Search for the cell housing the specified text and yield its [X, Y] center coordinate. 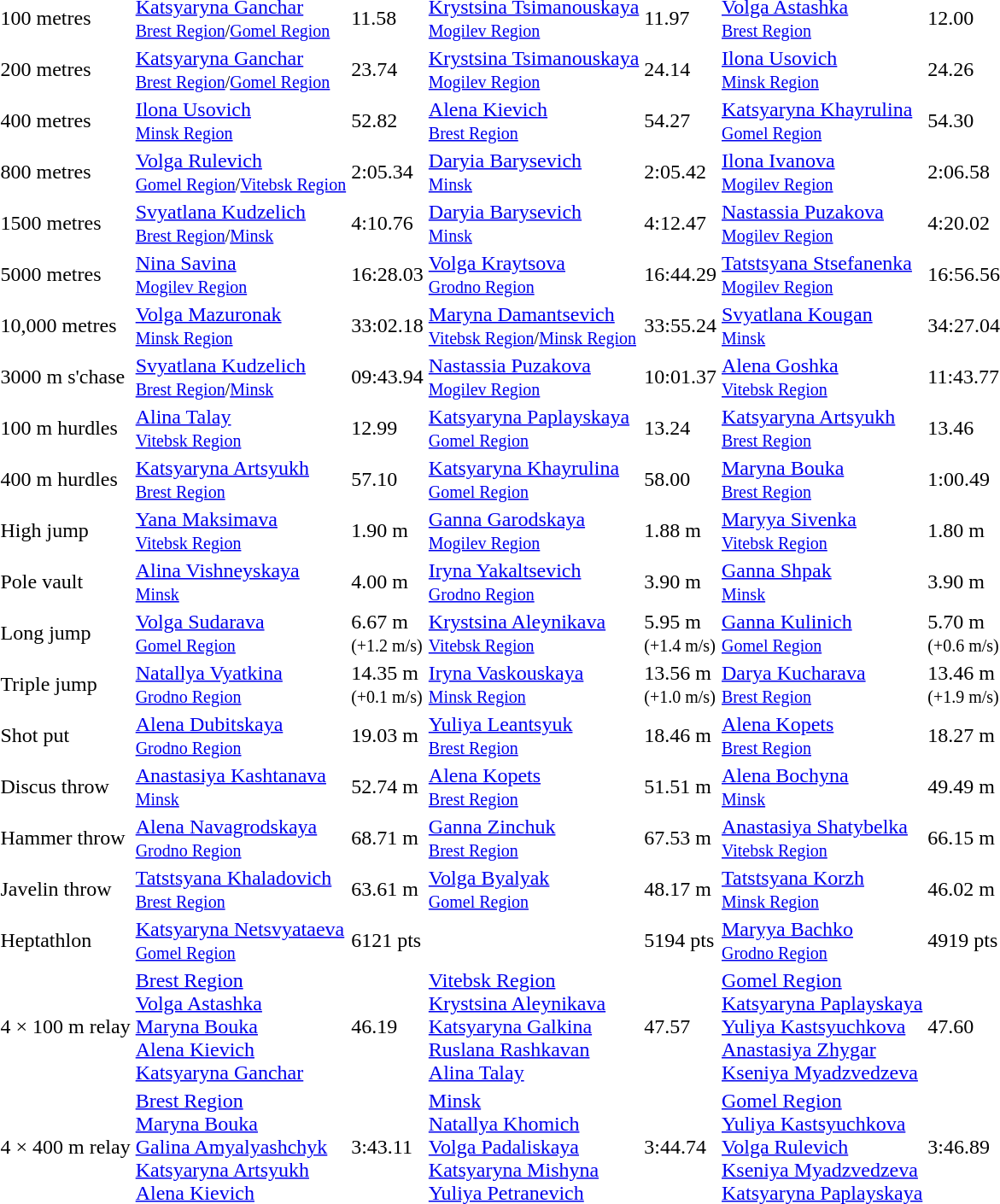
3.90 m [681, 582]
46.19 [388, 1026]
Svyatlana KouganMinsk [822, 326]
1.88 m [681, 531]
Gomel RegionKatsyaryna PaplayskayaYuliya KastsyuchkovaAnastasiya ZhygarKseniya Myadzvedzeva [822, 1026]
48.17 m [681, 890]
Alena GoshkaVitebsk Region [822, 377]
67.53 m [681, 839]
Alena KievichBrest Region [534, 121]
57.10 [388, 480]
14.35 m(+0.1 m/s) [388, 685]
2:05.34 [388, 172]
6121 pts [388, 941]
68.71 m [388, 839]
10:01.37 [681, 377]
19.03 m [388, 736]
13.24 [681, 429]
5194 pts [681, 941]
Ilona IvanovaMogilev Region [822, 172]
Volga RulevichGomel Region/Vitebsk Region [241, 172]
13.56 m(+1.0 m/s) [681, 685]
Alena BochynaMinsk [822, 787]
Vitebsk RegionKrystsina AleynikavaKatsyaryna GalkinaRuslana RashkavanAlina Talay [534, 1026]
Volga KraytsovaGrodno Region [534, 275]
33:02.18 [388, 326]
Yana MaksimavaVitebsk Region [241, 531]
33:55.24 [681, 326]
23.74 [388, 70]
Ganna ShpakMinsk [822, 582]
52.74 m [388, 787]
5.95 m(+1.4 m/s) [681, 634]
6.67 m(+1.2 m/s) [388, 634]
Brest RegionVolga AstashkaMaryna BoukaAlena KievichKatsyaryna Ganchar [241, 1026]
Natallya VyatkinaGrodno Region [241, 685]
18.46 m [681, 736]
4:12.47 [681, 224]
Katsyaryna NetsvyataevaGomel Region [241, 941]
12.99 [388, 429]
Maryya BachkoGrodno Region [822, 941]
1.90 m [388, 531]
Katsyaryna PaplayskayaGomel Region [534, 429]
24.14 [681, 70]
Katsyaryna GancharBrest Region/Gomel Region [241, 70]
Tatstsyana StsefanenkaMogilev Region [822, 275]
Tatstsyana KorzhMinsk Region [822, 890]
Maryna BoukaBrest Region [822, 480]
51.51 m [681, 787]
Krystsina AleynikavaVitebsk Region [534, 634]
Tatstsyana KhaladovichBrest Region [241, 890]
63.61 m [388, 890]
Maryya SivenkaVitebsk Region [822, 531]
Alina VishneyskayaMinsk [241, 582]
Alena DubitskayaGrodno Region [241, 736]
Ganna KulinichGomel Region [822, 634]
Alena NavagrodskayaGrodno Region [241, 839]
58.00 [681, 480]
Nina SavinaMogilev Region [241, 275]
16:28.03 [388, 275]
Iryna VaskouskayaMinsk Region [534, 685]
52.82 [388, 121]
54.27 [681, 121]
09:43.94 [388, 377]
Yuliya LeantsyukBrest Region [534, 736]
Krystsina TsimanouskayaMogilev Region [534, 70]
Volga MazuronakMinsk Region [241, 326]
Anastasiya KashtanavaMinsk [241, 787]
Volga ByalyakGomel Region [534, 890]
16:44.29 [681, 275]
Alina TalayVitebsk Region [241, 429]
47.57 [681, 1026]
Maryna DamantsevichVitebsk Region/Minsk Region [534, 326]
Ganna ZinchukBrest Region [534, 839]
4:10.76 [388, 224]
2:05.42 [681, 172]
Volga SudaravaGomel Region [241, 634]
Ganna GarodskayaMogilev Region [534, 531]
4.00 m [388, 582]
Iryna YakaltsevichGrodno Region [534, 582]
Anastasiya ShatybelkaVitebsk Region [822, 839]
Darya KucharavaBrest Region [822, 685]
